Scan for the cell matching the given text and deliver its [x, y] coordinate at center. 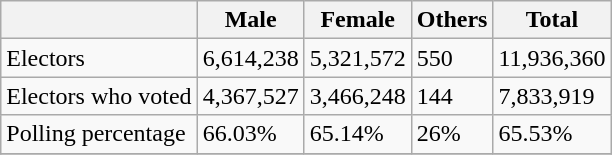
6,614,238 [250, 58]
Total [552, 20]
5,321,572 [358, 58]
66.03% [250, 134]
Electors who voted [99, 96]
11,936,360 [552, 58]
144 [452, 96]
26% [452, 134]
550 [452, 58]
Female [358, 20]
65.14% [358, 134]
3,466,248 [358, 96]
Electors [99, 58]
Male [250, 20]
4,367,527 [250, 96]
Polling percentage [99, 134]
Others [452, 20]
7,833,919 [552, 96]
65.53% [552, 134]
